Output the [x, y] coordinate of the center of the cell containing the given text.  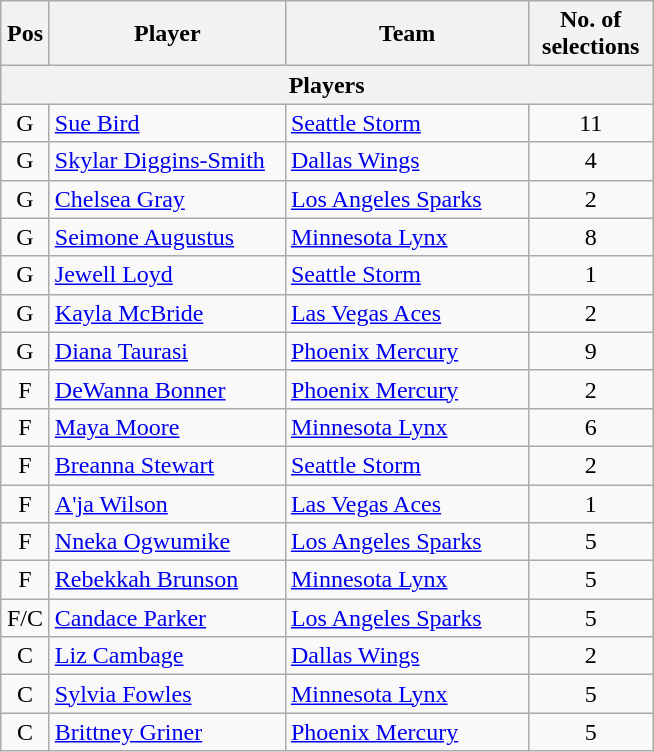
8 [591, 237]
DeWanna Bonner [167, 389]
Liz Cambage [167, 656]
Team [407, 34]
A'ja Wilson [167, 503]
9 [591, 351]
Sylvia Fowles [167, 694]
No. of selections [591, 34]
Breanna Stewart [167, 465]
Jewell Loyd [167, 275]
Chelsea Gray [167, 199]
Sue Bird [167, 123]
Maya Moore [167, 427]
Nneka Ogwumike [167, 542]
6 [591, 427]
Skylar Diggins-Smith [167, 161]
4 [591, 161]
Kayla McBride [167, 313]
Diana Taurasi [167, 351]
F/C [26, 618]
Player [167, 34]
11 [591, 123]
Candace Parker [167, 618]
Rebekkah Brunson [167, 580]
Seimone Augustus [167, 237]
Players [327, 85]
Brittney Griner [167, 732]
Pos [26, 34]
